Output the [X, Y] coordinate of the center of the cell containing the given text.  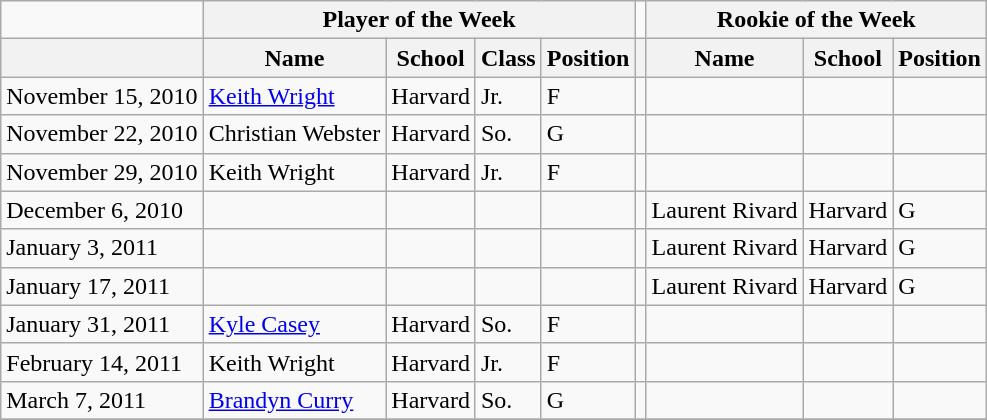
Kyle Casey [294, 324]
Brandyn Curry [294, 400]
January 31, 2011 [102, 324]
Christian Webster [294, 134]
Class [508, 58]
December 6, 2010 [102, 210]
November 22, 2010 [102, 134]
February 14, 2011 [102, 362]
Player of the Week [419, 20]
January 17, 2011 [102, 286]
January 3, 2011 [102, 248]
November 29, 2010 [102, 172]
Rookie of the Week [816, 20]
March 7, 2011 [102, 400]
November 15, 2010 [102, 96]
